Return the (x, y) coordinate for the center point of the cell that contains the specified text.  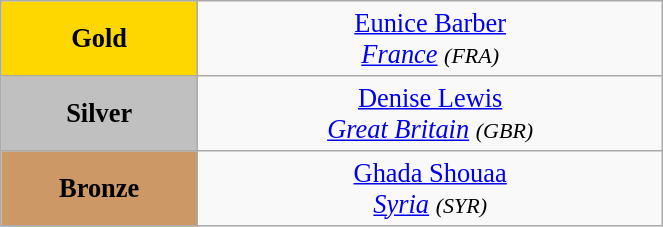
Gold (100, 38)
Eunice BarberFrance (FRA) (430, 38)
Bronze (100, 188)
Ghada ShouaaSyria (SYR) (430, 188)
Silver (100, 112)
Denise LewisGreat Britain (GBR) (430, 112)
